Return the [x, y] coordinate for the center point of the cell that contains the specified text.  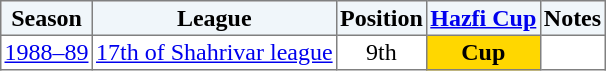
17th of Shahrivar league [214, 52]
Notes [572, 18]
Hazfi Cup [484, 18]
League [214, 18]
9th [381, 52]
Position [381, 18]
Season [47, 18]
1988–89 [47, 52]
Cup [484, 52]
